Determine the [X, Y] coordinate at the center of the cell enclosing the given text.  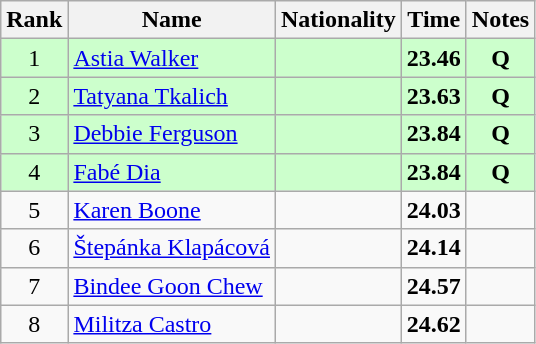
7 [34, 286]
24.57 [434, 286]
23.63 [434, 96]
Tatyana Tkalich [172, 96]
4 [34, 172]
3 [34, 134]
Štepánka Klapácová [172, 248]
24.14 [434, 248]
1 [34, 58]
Nationality [339, 20]
Astia Walker [172, 58]
Fabé Dia [172, 172]
2 [34, 96]
24.62 [434, 324]
Name [172, 20]
Karen Boone [172, 210]
Time [434, 20]
Bindee Goon Chew [172, 286]
Rank [34, 20]
8 [34, 324]
23.46 [434, 58]
Debbie Ferguson [172, 134]
6 [34, 248]
24.03 [434, 210]
Militza Castro [172, 324]
Notes [500, 20]
5 [34, 210]
